Locate the cell with the specified text and output its (x, y) center coordinate. 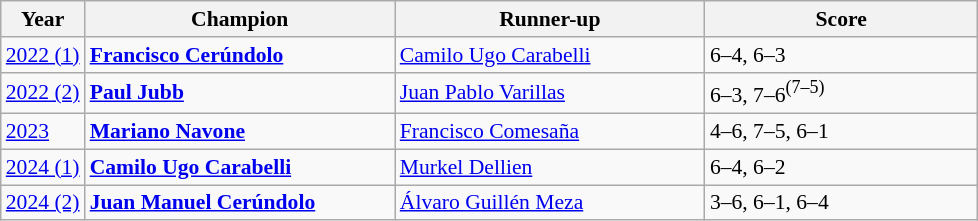
Runner-up (550, 19)
2022 (2) (43, 92)
6–4, 6–2 (842, 167)
Juan Manuel Cerúndolo (240, 203)
6–3, 7–6(7–5) (842, 92)
4–6, 7–5, 6–1 (842, 132)
Álvaro Guillén Meza (550, 203)
2023 (43, 132)
3–6, 6–1, 6–4 (842, 203)
2024 (1) (43, 167)
Paul Jubb (240, 92)
Score (842, 19)
Francisco Cerúndolo (240, 55)
Murkel Dellien (550, 167)
6–4, 6–3 (842, 55)
Juan Pablo Varillas (550, 92)
2024 (2) (43, 203)
Year (43, 19)
2022 (1) (43, 55)
Francisco Comesaña (550, 132)
Champion (240, 19)
Mariano Navone (240, 132)
